Scan for the cell matching the given text and deliver its [X, Y] coordinate at center. 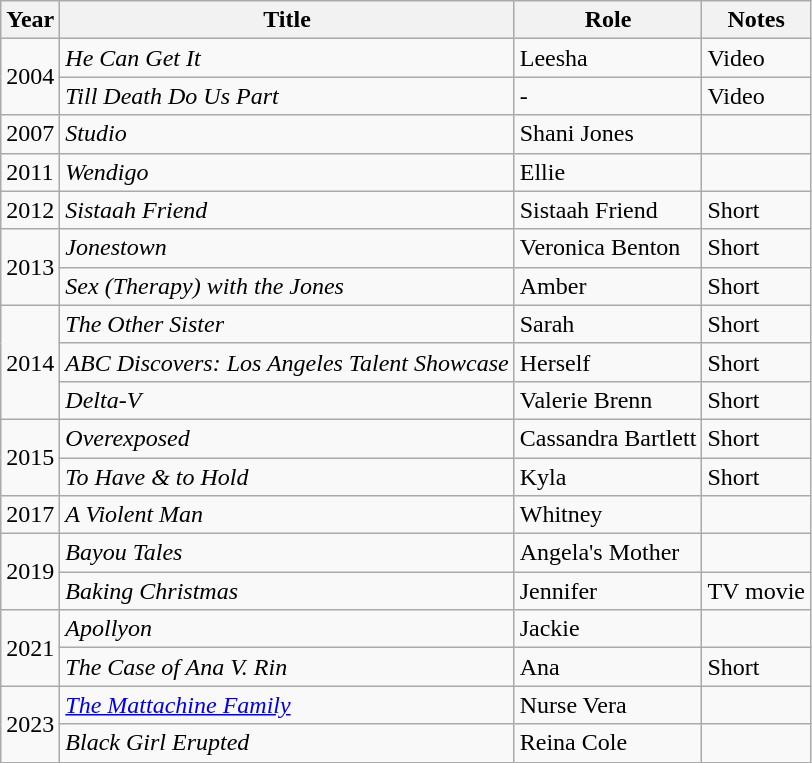
Angela's Mother [608, 553]
Year [30, 20]
2023 [30, 724]
Jennifer [608, 591]
Role [608, 20]
2011 [30, 172]
The Other Sister [287, 324]
Apollyon [287, 629]
To Have & to Hold [287, 477]
2007 [30, 134]
He Can Get It [287, 58]
Overexposed [287, 438]
Delta-V [287, 400]
2021 [30, 648]
2014 [30, 362]
ABC Discovers: Los Angeles Talent Showcase [287, 362]
Reina Cole [608, 743]
- [608, 96]
TV movie [756, 591]
Jonestown [287, 248]
Shani Jones [608, 134]
Sarah [608, 324]
Cassandra Bartlett [608, 438]
2004 [30, 77]
2015 [30, 457]
2017 [30, 515]
Whitney [608, 515]
2019 [30, 572]
2013 [30, 267]
2012 [30, 210]
Amber [608, 286]
Studio [287, 134]
Ana [608, 667]
Jackie [608, 629]
Veronica Benton [608, 248]
Valerie Brenn [608, 400]
Herself [608, 362]
Sex (Therapy) with the Jones [287, 286]
A Violent Man [287, 515]
Ellie [608, 172]
The Case of Ana V. Rin [287, 667]
Black Girl Erupted [287, 743]
Nurse Vera [608, 705]
Notes [756, 20]
Title [287, 20]
Till Death Do Us Part [287, 96]
Leesha [608, 58]
Baking Christmas [287, 591]
Bayou Tales [287, 553]
The Mattachine Family [287, 705]
Kyla [608, 477]
Wendigo [287, 172]
